Identify which cell holds the provided text, then report its [X, Y] central coordinate. 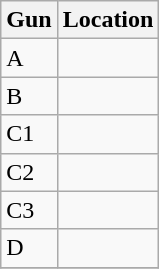
C3 [29, 210]
C2 [29, 172]
Gun [29, 20]
A [29, 58]
B [29, 96]
D [29, 248]
C1 [29, 134]
Location [108, 20]
